Pinpoint the cell where the given text exists, returning its [x, y] midpoint coordinate. 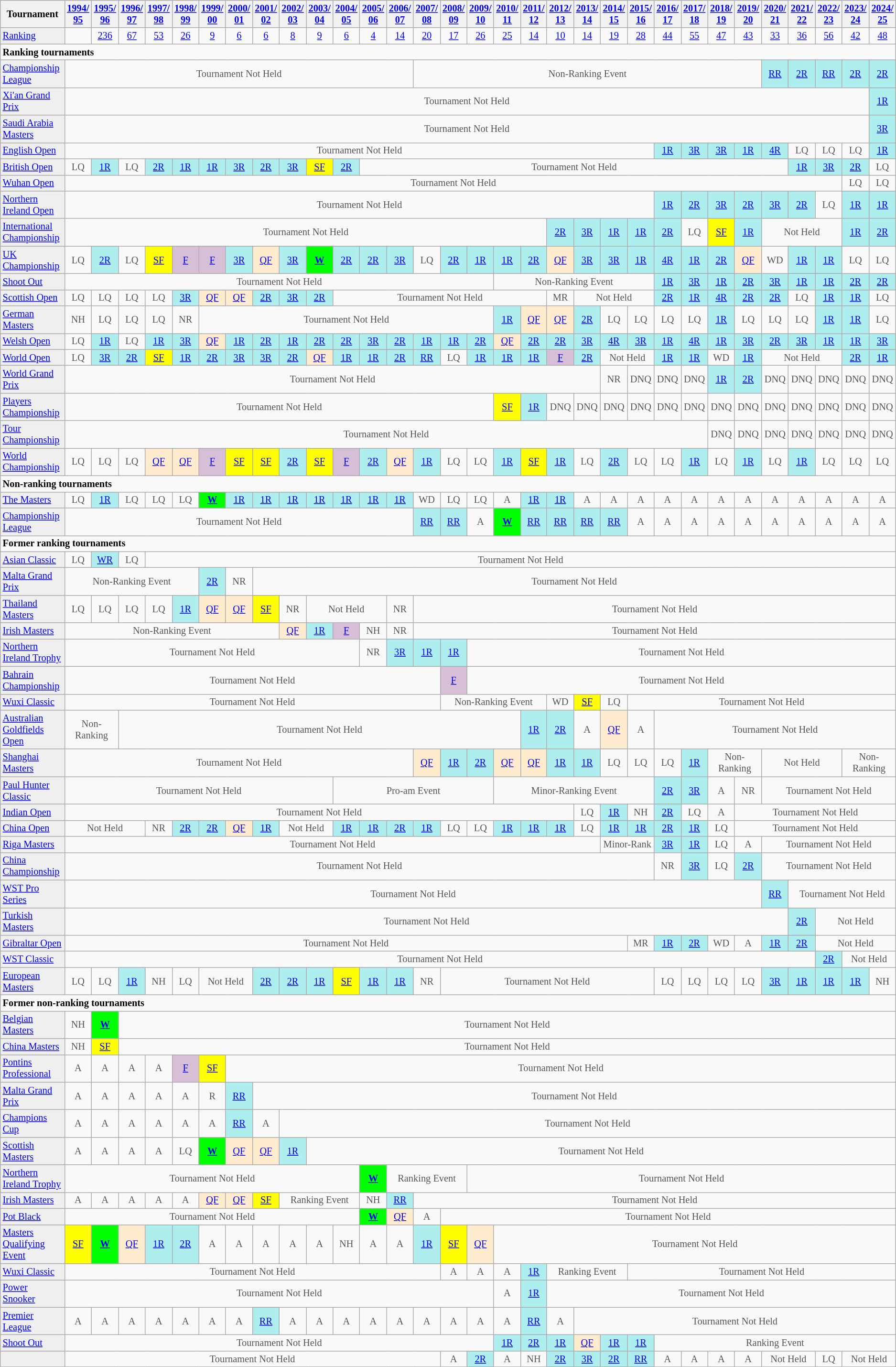
Premier League [32, 1321]
8 [293, 36]
Players Championship [32, 407]
2015/16 [641, 14]
WST Classic [32, 959]
2004/05 [346, 14]
Tour Championship [32, 434]
4 [373, 36]
17 [453, 36]
33 [775, 36]
British Open [32, 167]
Pot Black [32, 1216]
2008/09 [453, 14]
R [212, 1096]
Scottish Masters [32, 1151]
2009/10 [480, 14]
1996/97 [132, 14]
International Championship [32, 232]
2018/19 [721, 14]
Power Snooker [32, 1293]
Bahrain Championship [32, 680]
World Open [32, 358]
25 [507, 36]
Pontins Professional [32, 1068]
2005/06 [373, 14]
2011/12 [533, 14]
10 [560, 36]
2024/25 [882, 14]
56 [829, 36]
UK Championship [32, 260]
Belgian Masters [32, 1025]
2012/13 [560, 14]
Xi'an Grand Prix [32, 101]
Masters Qualifying Event [32, 1244]
Australian Goldfields Open [32, 729]
1994/95 [78, 14]
English Open [32, 151]
2001/02 [266, 14]
2013/14 [587, 14]
China Championship [32, 866]
53 [159, 36]
Northern Ireland Open [32, 205]
2006/07 [400, 14]
19 [614, 36]
43 [748, 36]
Riga Masters [32, 845]
World Grand Prix [32, 379]
67 [132, 36]
2019/20 [748, 14]
1998/99 [185, 14]
Gibraltar Open [32, 943]
2002/03 [293, 14]
Ranking [32, 36]
Former non-ranking tournaments [448, 1003]
Former ranking tournaments [448, 543]
2014/15 [614, 14]
WST Pro Series [32, 894]
Saudi Arabia Masters [32, 129]
2000/01 [239, 14]
2020/21 [775, 14]
Minor-Rank [627, 845]
Paul Hunter Classic [32, 791]
German Masters [32, 320]
42 [855, 36]
47 [721, 36]
The Masters [32, 500]
Turkish Masters [32, 922]
55 [694, 36]
Champions Cup [32, 1124]
2007/08 [427, 14]
2016/17 [668, 14]
20 [427, 36]
Indian Open [32, 812]
Non-ranking tournaments [448, 484]
2022/23 [829, 14]
Pro-am Event [414, 791]
Thailand Masters [32, 609]
Wuhan Open [32, 183]
Tournament [32, 14]
Asian Classic [32, 560]
China Masters [32, 1047]
Scottish Open [32, 298]
2010/11 [507, 14]
China Open [32, 828]
1997/98 [159, 14]
European Masters [32, 981]
Shanghai Masters [32, 763]
2017/18 [694, 14]
1999/00 [212, 14]
48 [882, 36]
36 [802, 36]
236 [105, 36]
2023/24 [855, 14]
44 [668, 36]
1995/96 [105, 14]
WR [105, 560]
2003/04 [320, 14]
Ranking tournaments [448, 52]
28 [641, 36]
World Championship [32, 462]
Welsh Open [32, 341]
Minor-Ranking Event [574, 791]
2021/22 [802, 14]
